From the cell containing the given text, extract its center point as [X, Y] coordinate. 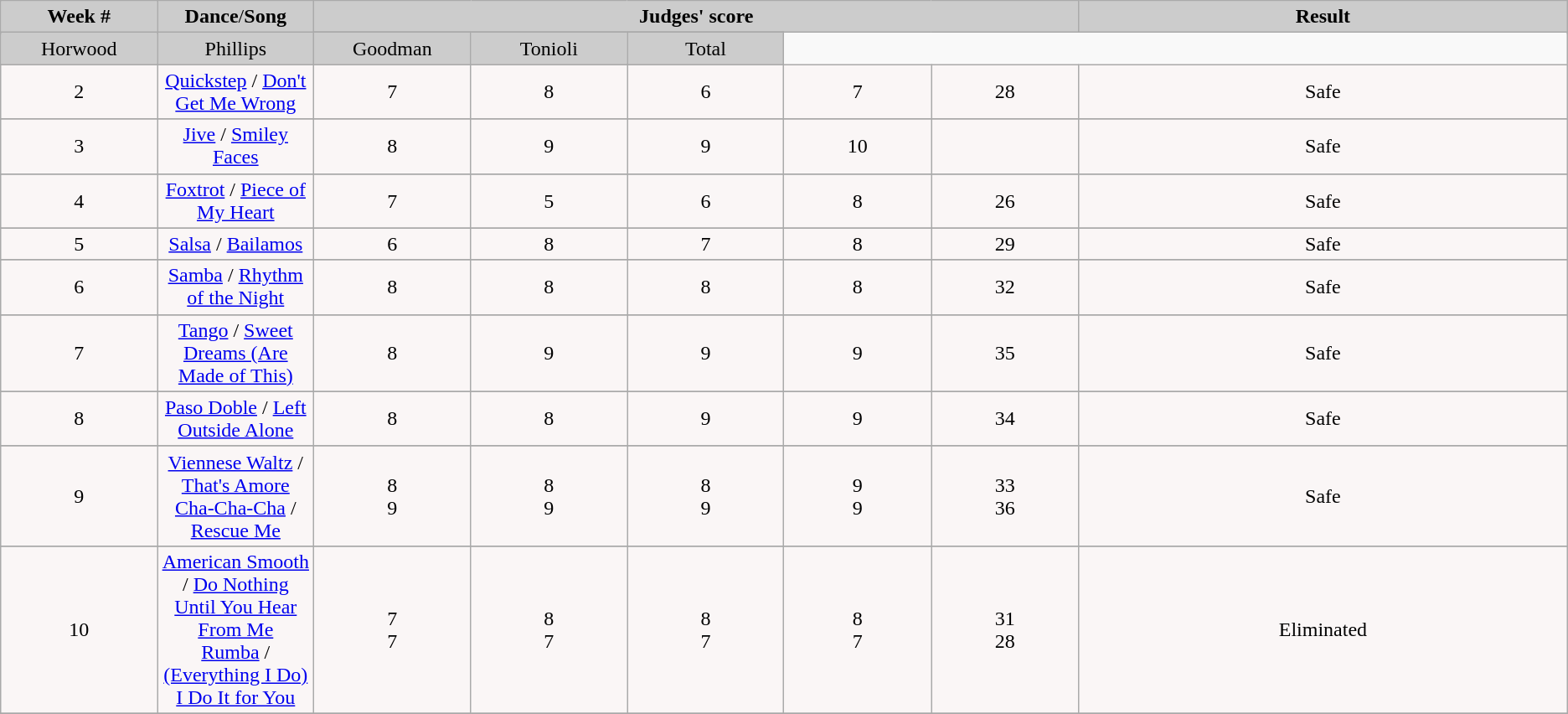
2 [79, 92]
99 [858, 496]
26 [1005, 201]
3336 [1005, 496]
Judges' score [697, 17]
4 [79, 201]
Horwood [79, 49]
Tango / Sweet Dreams (Are Made of This) [236, 353]
35 [1005, 353]
Tonioli [549, 49]
Salsa / Bailamos [236, 244]
77 [392, 629]
29 [1005, 244]
Dance/Song [236, 17]
Result [1323, 17]
Total [705, 49]
Jive / Smiley Faces [236, 146]
32 [1005, 287]
28 [1005, 92]
3128 [1005, 629]
American Smooth / Do Nothing Until You Hear From MeRumba / (Everything I Do) I Do It for You [236, 629]
Foxtrot / Piece of My Heart [236, 201]
Viennese Waltz / That's AmoreCha-Cha-Cha / Rescue Me [236, 496]
Paso Doble / Left Outside Alone [236, 419]
Week # [79, 17]
Samba / Rhythm of the Night [236, 287]
Quickstep / Don't Get Me Wrong [236, 92]
Eliminated [1323, 629]
34 [1005, 419]
Phillips [236, 49]
Goodman [392, 49]
3 [79, 146]
